Determine the (X, Y) coordinate at the center of the cell enclosing the given text.  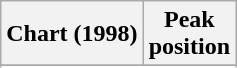
Chart (1998) (72, 34)
Peakposition (189, 34)
